Locate the cell with the specified text and output its (x, y) center coordinate. 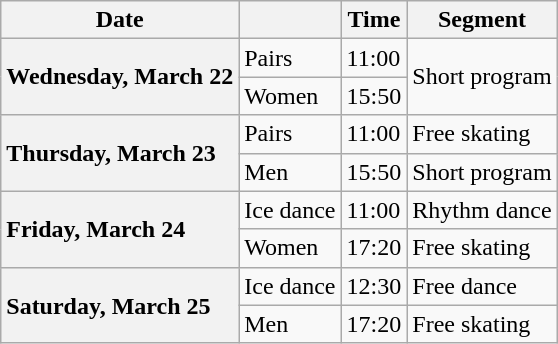
Free dance (482, 286)
Date (120, 20)
Time (374, 20)
Rhythm dance (482, 210)
Saturday, March 25 (120, 305)
Thursday, March 23 (120, 153)
Friday, March 24 (120, 229)
Wednesday, March 22 (120, 77)
Segment (482, 20)
12:30 (374, 286)
